Scan for the cell matching the given text and deliver its [x, y] coordinate at center. 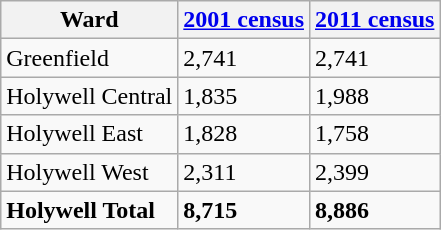
Holywell Central [90, 96]
Ward [90, 20]
Holywell East [90, 134]
Greenfield [90, 58]
2,311 [244, 172]
1,758 [375, 134]
1,988 [375, 96]
1,835 [244, 96]
8,715 [244, 210]
1,828 [244, 134]
Holywell West [90, 172]
2011 census [375, 20]
2,399 [375, 172]
2001 census [244, 20]
Holywell Total [90, 210]
8,886 [375, 210]
